From the cell containing the given text, extract its center point as [x, y] coordinate. 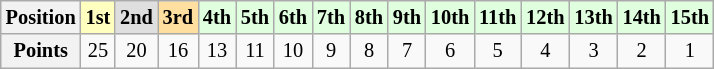
10 [293, 51]
25 [98, 51]
11 [255, 51]
10th [450, 17]
11th [498, 17]
12th [545, 17]
2nd [136, 17]
3 [593, 51]
16 [178, 51]
15th [690, 17]
8 [369, 51]
9 [331, 51]
5th [255, 17]
6 [450, 51]
1 [690, 51]
7 [407, 51]
Position [41, 17]
Points [41, 51]
4th [217, 17]
3rd [178, 17]
14th [642, 17]
6th [293, 17]
13 [217, 51]
4 [545, 51]
20 [136, 51]
8th [369, 17]
7th [331, 17]
13th [593, 17]
1st [98, 17]
2 [642, 51]
9th [407, 17]
5 [498, 51]
